Pinpoint the cell where the given text exists, returning its (X, Y) midpoint coordinate. 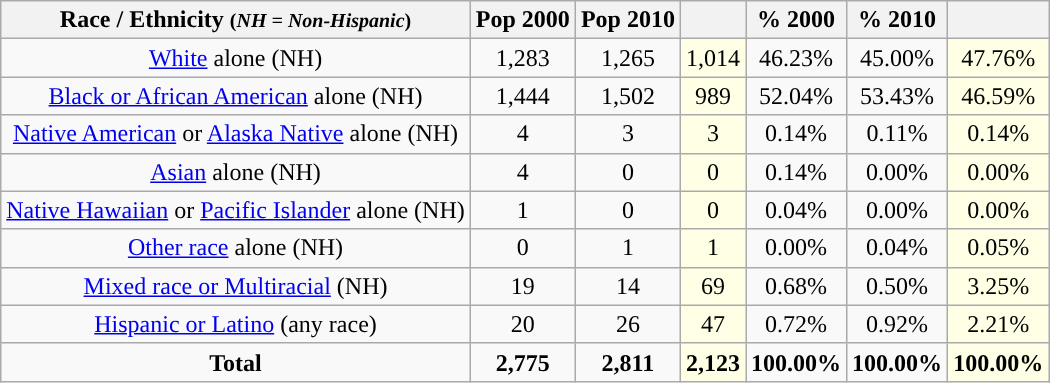
19 (522, 286)
% 2000 (796, 20)
1,444 (522, 96)
Black or African American alone (NH) (236, 96)
0.05% (998, 248)
Mixed race or Multiracial (NH) (236, 286)
Total (236, 362)
Native American or Alaska Native alone (NH) (236, 134)
Pop 2000 (522, 20)
52.04% (796, 96)
3.25% (998, 286)
0.72% (796, 324)
2.21% (998, 324)
Pop 2010 (628, 20)
989 (712, 96)
Race / Ethnicity (NH = Non-Hispanic) (236, 20)
Hispanic or Latino (any race) (236, 324)
2,775 (522, 362)
1,265 (628, 58)
0.68% (796, 286)
20 (522, 324)
46.23% (796, 58)
Other race alone (NH) (236, 248)
0.50% (898, 286)
46.59% (998, 96)
2,811 (628, 362)
14 (628, 286)
White alone (NH) (236, 58)
47.76% (998, 58)
% 2010 (898, 20)
0.92% (898, 324)
45.00% (898, 58)
53.43% (898, 96)
69 (712, 286)
Native Hawaiian or Pacific Islander alone (NH) (236, 210)
1,014 (712, 58)
47 (712, 324)
2,123 (712, 362)
Asian alone (NH) (236, 172)
26 (628, 324)
0.11% (898, 134)
1,502 (628, 96)
1,283 (522, 58)
